Search for the cell housing the specified text and yield its (x, y) center coordinate. 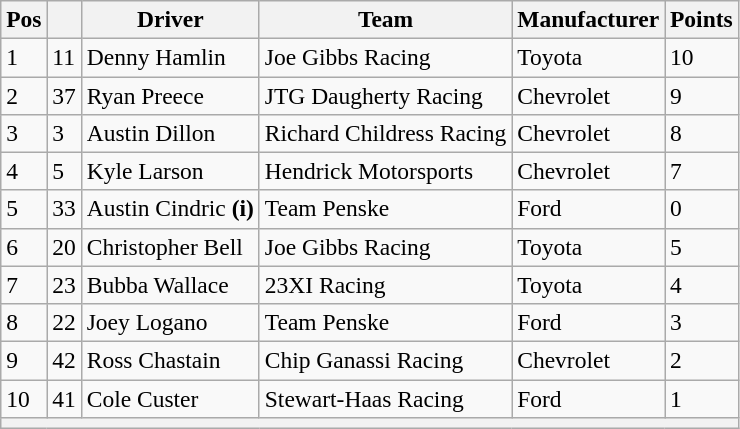
Cole Custer (170, 398)
33 (64, 209)
11 (64, 57)
Kyle Larson (170, 171)
Stewart-Haas Racing (385, 398)
Pos (24, 19)
Christopher Bell (170, 247)
Team (385, 19)
Austin Cindric (i) (170, 209)
23XI Racing (385, 285)
Manufacturer (588, 19)
Denny Hamlin (170, 57)
Points (702, 19)
Ryan Preece (170, 95)
Joey Logano (170, 322)
JTG Daugherty Racing (385, 95)
6 (24, 247)
0 (702, 209)
Driver (170, 19)
23 (64, 285)
Chip Ganassi Racing (385, 360)
Hendrick Motorsports (385, 171)
Ross Chastain (170, 360)
Richard Childress Racing (385, 133)
Bubba Wallace (170, 285)
37 (64, 95)
20 (64, 247)
22 (64, 322)
41 (64, 398)
Austin Dillon (170, 133)
42 (64, 360)
